Identify which cell holds the provided text, then report its [x, y] central coordinate. 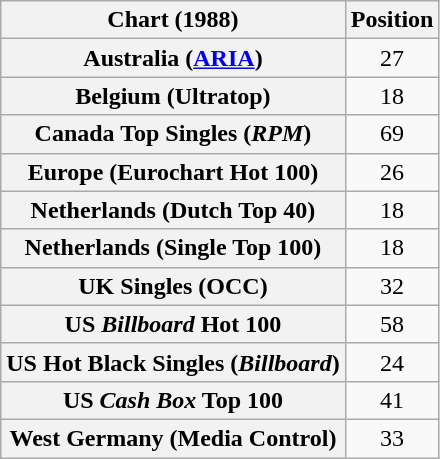
Netherlands (Dutch Top 40) [173, 210]
32 [392, 286]
33 [392, 438]
Netherlands (Single Top 100) [173, 248]
Europe (Eurochart Hot 100) [173, 172]
24 [392, 362]
Chart (1988) [173, 20]
27 [392, 58]
Canada Top Singles (RPM) [173, 134]
69 [392, 134]
West Germany (Media Control) [173, 438]
Australia (ARIA) [173, 58]
UK Singles (OCC) [173, 286]
US Cash Box Top 100 [173, 400]
Position [392, 20]
Belgium (Ultratop) [173, 96]
58 [392, 324]
US Billboard Hot 100 [173, 324]
26 [392, 172]
US Hot Black Singles (Billboard) [173, 362]
41 [392, 400]
